From the cell containing the given text, extract its center point as (X, Y) coordinate. 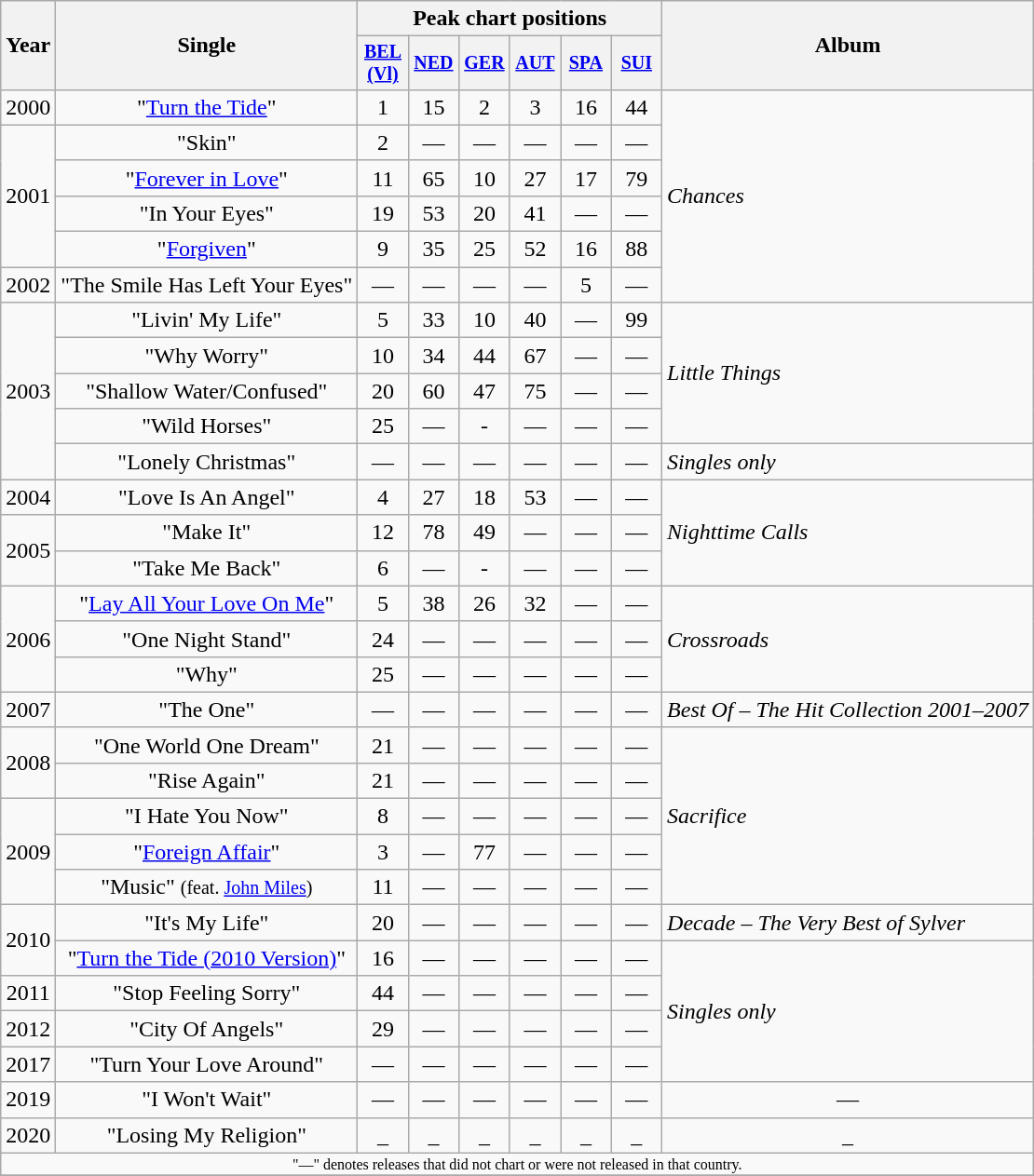
24 (383, 639)
"It's My Life" (207, 923)
2000 (28, 107)
Best Of – The Hit Collection 2001–2007 (848, 710)
32 (535, 603)
19 (383, 213)
NED (433, 63)
GER (484, 63)
49 (484, 533)
"Lonely Christmas" (207, 462)
Sacrifice (848, 816)
"Forever in Love" (207, 178)
"—" denotes releases that did not chart or were not released in that country. (518, 1164)
Little Things (848, 373)
"One World One Dream" (207, 745)
"Rise Again" (207, 780)
"In Your Eyes" (207, 213)
99 (636, 320)
2009 (28, 852)
"Turn the Tide" (207, 107)
15 (433, 107)
41 (535, 213)
"I Hate You Now" (207, 817)
"Forgiven" (207, 250)
77 (484, 852)
47 (484, 391)
Peak chart positions (510, 19)
2008 (28, 763)
Chances (848, 196)
"One Night Stand" (207, 639)
17 (586, 178)
67 (535, 356)
"Wild Horses" (207, 426)
12 (383, 533)
"Take Me Back" (207, 568)
4 (383, 497)
40 (535, 320)
"Why" (207, 674)
"Skin" (207, 142)
2002 (28, 285)
35 (433, 250)
"Foreign Affair" (207, 852)
"Livin' My Life" (207, 320)
"Losing My Religion" (207, 1135)
2020 (28, 1135)
"Love Is An Angel" (207, 497)
Decade – The Very Best of Sylver (848, 923)
6 (383, 568)
BEL(Vl) (383, 63)
65 (433, 178)
78 (433, 533)
"Why Worry" (207, 356)
SUI (636, 63)
8 (383, 817)
"Make It" (207, 533)
Crossroads (848, 639)
34 (433, 356)
18 (484, 497)
"I Won't Wait" (207, 1100)
26 (484, 603)
2003 (28, 391)
2019 (28, 1100)
33 (433, 320)
2012 (28, 1029)
2010 (28, 940)
1 (383, 107)
2001 (28, 196)
"Shallow Water/Confused" (207, 391)
2005 (28, 550)
"Turn the Tide (2010 Version)" (207, 958)
"Turn Your Love Around" (207, 1064)
"City Of Angels" (207, 1029)
"The One" (207, 710)
9 (383, 250)
Nighttime Calls (848, 533)
"Music" (feat. John Miles) (207, 887)
2011 (28, 994)
Album (848, 46)
2017 (28, 1064)
Single (207, 46)
"The Smile Has Left Your Eyes" (207, 285)
75 (535, 391)
88 (636, 250)
"Lay All Your Love On Me" (207, 603)
SPA (586, 63)
2006 (28, 639)
60 (433, 391)
79 (636, 178)
2004 (28, 497)
"Stop Feeling Sorry" (207, 994)
29 (383, 1029)
52 (535, 250)
AUT (535, 63)
38 (433, 603)
2007 (28, 710)
Year (28, 46)
